Output the [X, Y] coordinate of the center of the cell containing the given text.  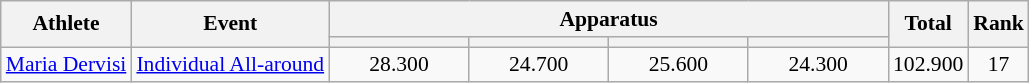
Apparatus [608, 19]
Athlete [66, 24]
Maria Dervisi [66, 65]
Total [928, 24]
24.700 [539, 65]
28.300 [399, 65]
Event [230, 24]
25.600 [679, 65]
24.300 [818, 65]
17 [998, 65]
Rank [998, 24]
102.900 [928, 65]
Individual All-around [230, 65]
